Identify which cell holds the provided text, then report its (x, y) central coordinate. 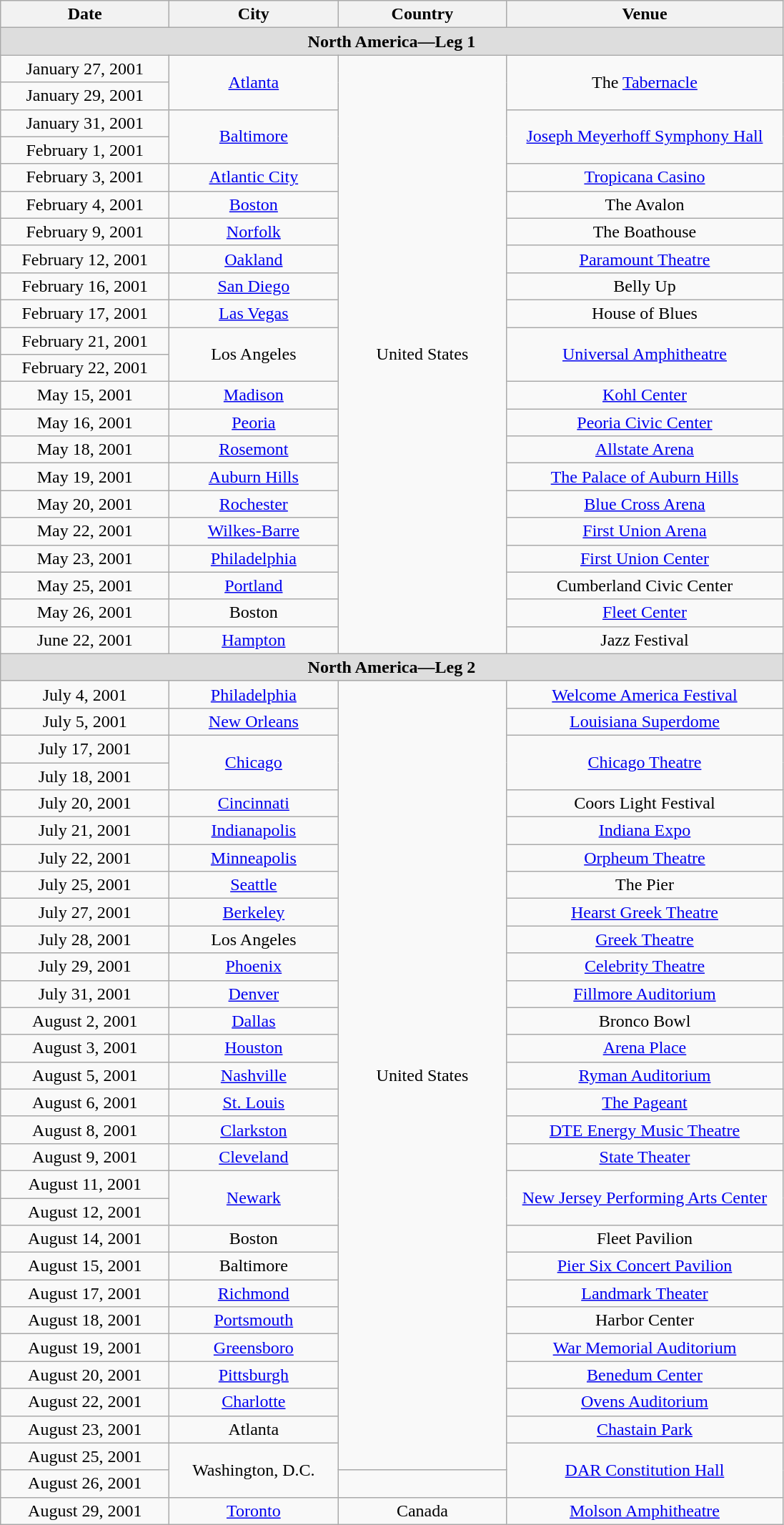
Nashville (254, 1075)
August 3, 2001 (85, 1048)
August 14, 2001 (85, 1239)
August 25, 2001 (85, 1456)
February 4, 2001 (85, 204)
Berkeley (254, 912)
Country (422, 14)
The Tabernacle (645, 82)
Orpheum Theatre (645, 858)
August 18, 2001 (85, 1321)
Greek Theatre (645, 939)
August 26, 2001 (85, 1484)
Chicago (254, 762)
Allstate Arena (645, 450)
Landmark Theater (645, 1293)
Benedum Center (645, 1375)
First Union Arena (645, 531)
Ryman Auditorium (645, 1075)
Houston (254, 1048)
May 15, 2001 (85, 395)
Richmond (254, 1293)
Madison (254, 395)
Dallas (254, 1021)
Oakland (254, 259)
January 29, 2001 (85, 96)
August 5, 2001 (85, 1075)
Hampton (254, 640)
War Memorial Auditorium (645, 1348)
February 16, 2001 (85, 286)
Indianapolis (254, 831)
Indiana Expo (645, 831)
February 3, 2001 (85, 177)
North America—Leg 2 (392, 667)
May 22, 2001 (85, 531)
May 19, 2001 (85, 477)
DTE Energy Music Theatre (645, 1130)
Seattle (254, 885)
July 18, 2001 (85, 776)
Ovens Auditorium (645, 1402)
Arena Place (645, 1048)
Phoenix (254, 967)
July 17, 2001 (85, 749)
Chicago Theatre (645, 762)
Fleet Center (645, 613)
Bronco Bowl (645, 1021)
July 4, 2001 (85, 694)
February 17, 2001 (85, 313)
August 12, 2001 (85, 1212)
Coors Light Festival (645, 804)
August 19, 2001 (85, 1348)
February 1, 2001 (85, 150)
Clarkston (254, 1130)
July 28, 2001 (85, 939)
Fleet Pavilion (645, 1239)
Las Vegas (254, 313)
Minneapolis (254, 858)
Peoria Civic Center (645, 423)
Harbor Center (645, 1321)
May 16, 2001 (85, 423)
August 2, 2001 (85, 1021)
August 11, 2001 (85, 1184)
San Diego (254, 286)
Tropicana Casino (645, 177)
Denver (254, 994)
The Boathouse (645, 232)
Pier Six Concert Pavilion (645, 1266)
DAR Constitution Hall (645, 1470)
City (254, 14)
May 25, 2001 (85, 586)
Pittsburgh (254, 1375)
May 23, 2001 (85, 558)
First Union Center (645, 558)
July 21, 2001 (85, 831)
Welcome America Festival (645, 694)
Atlantic City (254, 177)
Rochester (254, 504)
Joseph Meyerhoff Symphony Hall (645, 137)
The Avalon (645, 204)
August 17, 2001 (85, 1293)
July 31, 2001 (85, 994)
St. Louis (254, 1102)
Louisiana Superdome (645, 721)
Newark (254, 1198)
Celebrity Theatre (645, 967)
Fillmore Auditorium (645, 994)
The Pier (645, 885)
Charlotte (254, 1402)
Kohl Center (645, 395)
August 8, 2001 (85, 1130)
July 20, 2001 (85, 804)
August 29, 2001 (85, 1511)
Auburn Hills (254, 477)
May 18, 2001 (85, 450)
May 20, 2001 (85, 504)
Molson Amphitheatre (645, 1511)
Chastain Park (645, 1429)
July 22, 2001 (85, 858)
February 9, 2001 (85, 232)
July 5, 2001 (85, 721)
Universal Amphitheatre (645, 355)
State Theater (645, 1157)
August 20, 2001 (85, 1375)
New Jersey Performing Arts Center (645, 1198)
January 31, 2001 (85, 123)
Date (85, 14)
Greensboro (254, 1348)
The Pageant (645, 1102)
Washington, D.C. (254, 1470)
Venue (645, 14)
February 22, 2001 (85, 368)
Cleveland (254, 1157)
Blue Cross Arena (645, 504)
July 29, 2001 (85, 967)
Paramount Theatre (645, 259)
Canada (422, 1511)
July 25, 2001 (85, 885)
July 27, 2001 (85, 912)
February 12, 2001 (85, 259)
Wilkes-Barre (254, 531)
Norfolk (254, 232)
August 23, 2001 (85, 1429)
The Palace of Auburn Hills (645, 477)
February 21, 2001 (85, 341)
Belly Up (645, 286)
Toronto (254, 1511)
May 26, 2001 (85, 613)
House of Blues (645, 313)
Rosemont (254, 450)
August 9, 2001 (85, 1157)
August 15, 2001 (85, 1266)
Cincinnati (254, 804)
August 6, 2001 (85, 1102)
June 22, 2001 (85, 640)
New Orleans (254, 721)
August 22, 2001 (85, 1402)
Portland (254, 586)
North America—Leg 1 (392, 41)
Portsmouth (254, 1321)
Peoria (254, 423)
Jazz Festival (645, 640)
Hearst Greek Theatre (645, 912)
Cumberland Civic Center (645, 586)
January 27, 2001 (85, 69)
